Capture the cell that displays the provided text and extract its (X, Y) central coordinate. 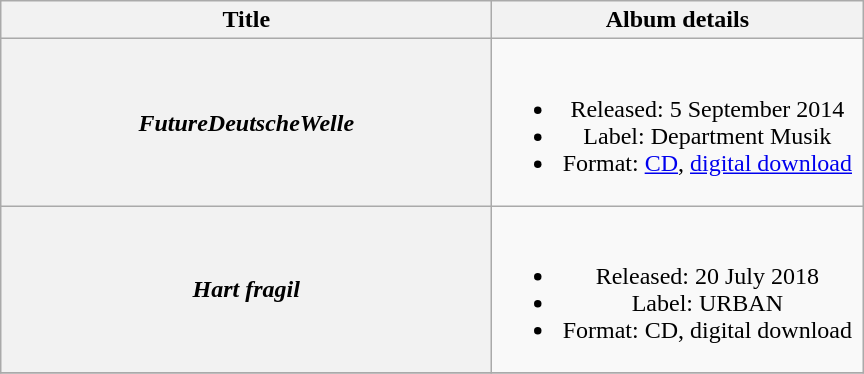
Released: 5 September 2014Label: Department MusikFormat: CD, digital download (678, 122)
Title (246, 20)
Album details (678, 20)
FutureDeutscheWelle (246, 122)
Hart fragil (246, 290)
Released: 20 July 2018Label: URBANFormat: CD, digital download (678, 290)
